For the text-containing cell, return its midpoint in (X, Y) coordinate format. 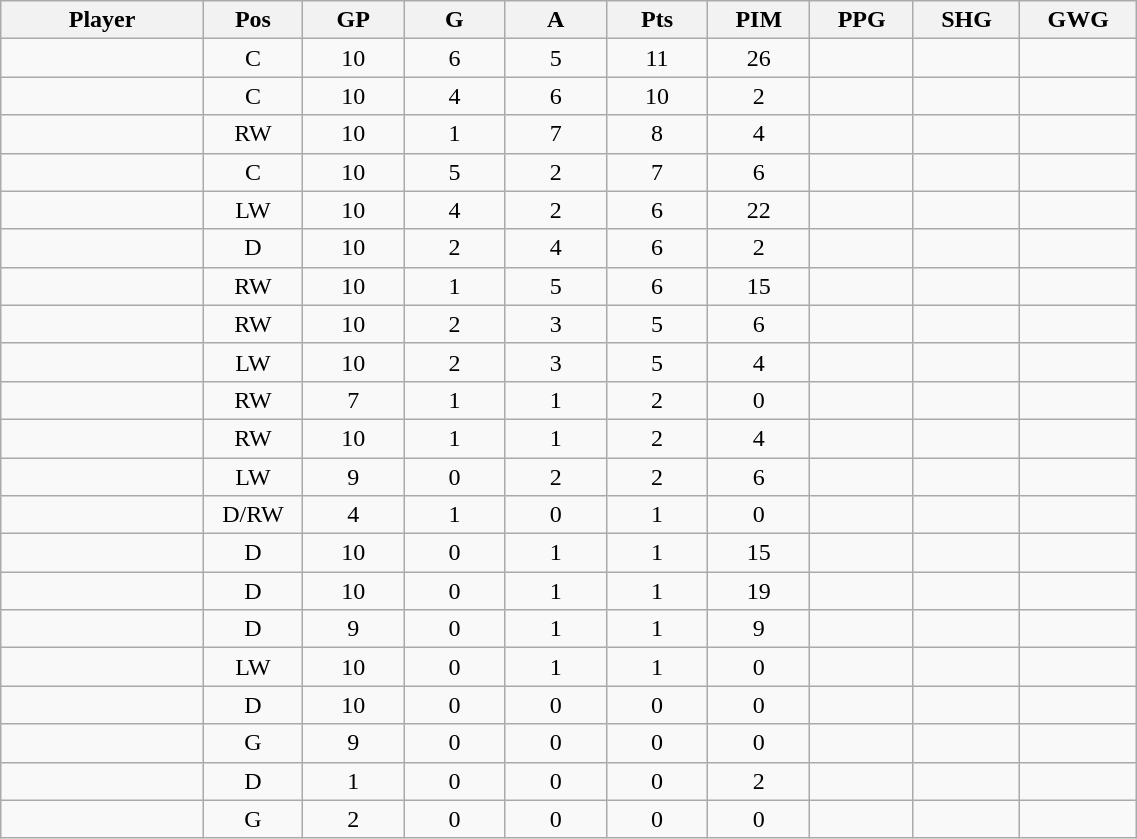
PPG (862, 20)
Player (102, 20)
26 (759, 58)
Pts (656, 20)
D/RW (252, 515)
19 (759, 591)
8 (656, 134)
SHG (966, 20)
GWG (1078, 20)
GP (352, 20)
11 (656, 58)
22 (759, 210)
Pos (252, 20)
A (556, 20)
PIM (759, 20)
